Scan for the cell matching the given text and deliver its [X, Y] coordinate at center. 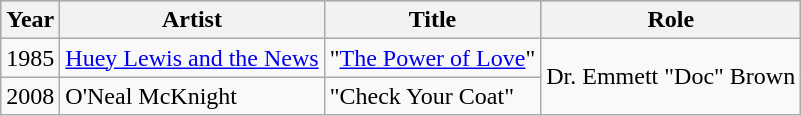
1985 [30, 58]
2008 [30, 96]
"The Power of Love" [432, 58]
Dr. Emmett "Doc" Brown [671, 77]
Title [432, 20]
Role [671, 20]
"Check Your Coat" [432, 96]
Artist [192, 20]
O'Neal McKnight [192, 96]
Year [30, 20]
Huey Lewis and the News [192, 58]
